Provide the (x, y) coordinate of the cell's center where the given text is located.  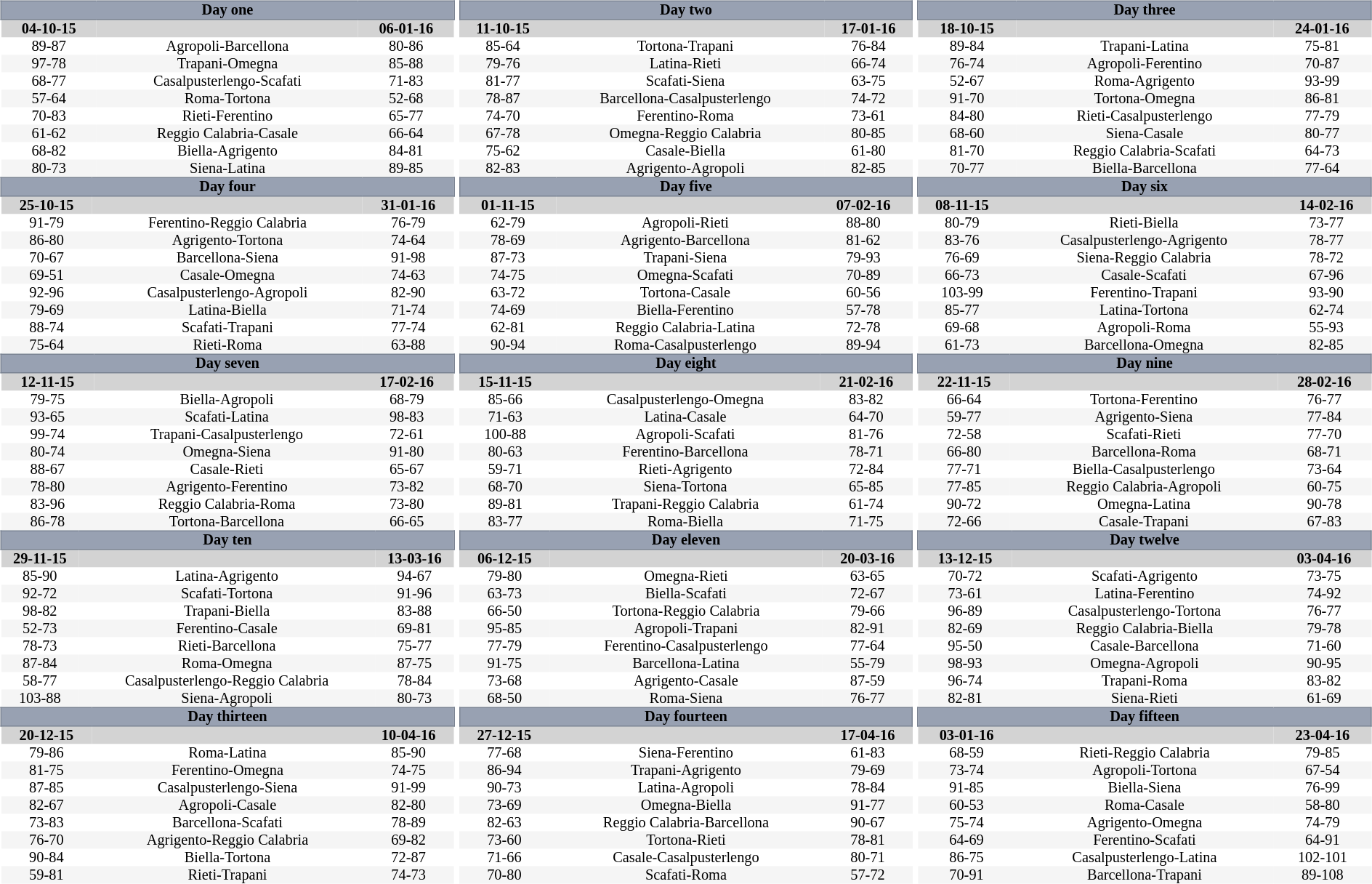
Day eight (686, 363)
84-80 (967, 116)
14-02-16 (1327, 205)
74-69 (507, 310)
Agropoli-Scafati (685, 435)
82-83 (503, 169)
Agropoli-Ferentino (1145, 64)
67-78 (503, 134)
80-86 (406, 47)
59-81 (47, 875)
71-66 (504, 858)
Roma-Agrigento (1145, 81)
Agrigento-Omegna (1145, 823)
69-81 (414, 628)
23-04-16 (1323, 736)
61-73 (962, 345)
61-74 (866, 505)
86-78 (47, 522)
82-80 (408, 805)
97-78 (49, 64)
89-84 (967, 47)
75-64 (47, 345)
73-75 (1324, 576)
Casalpusterlengo-Agrigento (1144, 240)
Casale-Rieti (227, 470)
74-79 (1323, 823)
Siena-Reggio Calabria (1144, 257)
17-02-16 (407, 382)
71-75 (866, 522)
78-71 (866, 452)
Biella-Scafati (686, 593)
Agrigento-Agropoli (685, 169)
83-76 (962, 240)
103-99 (962, 292)
60-53 (967, 805)
Casalpusterlengo-Tortona (1145, 611)
90-72 (964, 505)
Trapani-Siena (686, 257)
75-81 (1323, 47)
71-60 (1324, 646)
87-84 (39, 663)
67-54 (1323, 771)
76-74 (967, 64)
63-72 (507, 292)
Day fifteen (1145, 717)
Roma-Omegna (227, 663)
76-79 (408, 222)
Casalpusterlengo-Siena (228, 788)
01-11-15 (507, 205)
77-85 (964, 487)
Agropoli-Trapani (686, 628)
72-58 (964, 435)
Siena-Agropoli (227, 698)
89-81 (505, 505)
Ferentino-Barcellona (685, 452)
76-84 (868, 47)
52-67 (967, 81)
82-63 (504, 823)
70-80 (504, 875)
90-73 (504, 788)
Barcellona-Roma (1144, 452)
Casale-Trapani (1144, 522)
Omegna-Scafati (686, 275)
Reggio Calabria-Roma (227, 505)
Barcellona-Siena (227, 257)
Day fourteen (686, 717)
68-77 (49, 81)
92-96 (47, 292)
91-77 (868, 805)
22-11-15 (964, 382)
Tortona-Ferentino (1144, 400)
81-77 (503, 81)
79-80 (504, 576)
Siena-Tortona (685, 487)
Scafati-Agrigento (1145, 576)
74-92 (1324, 593)
85-66 (505, 400)
Scafati-Trapani (227, 327)
03-04-16 (1324, 558)
17-01-16 (868, 29)
75-77 (414, 646)
Trapani-Latina (1145, 47)
85-77 (962, 310)
Barcellona-Casalpusterlengo (685, 99)
70-67 (47, 257)
18-10-15 (967, 29)
57-72 (868, 875)
80-77 (1323, 134)
Tortona-Barcellona (227, 522)
Agrigento-Barcellona (686, 240)
65-67 (407, 470)
62-79 (507, 222)
59-71 (505, 470)
79-86 (47, 753)
Latina-Agrigento (227, 576)
Agrigento-Reggio Calabria (228, 840)
85-64 (503, 47)
95-50 (965, 646)
63-88 (408, 345)
Day seven (227, 363)
68-71 (1324, 452)
88-80 (863, 222)
91-70 (967, 99)
Reggio Calabria-Latina (686, 327)
84-81 (406, 151)
74-73 (408, 875)
Barcellona-Latina (686, 663)
Casalpusterlengo-Reggio Calabria (227, 680)
Biella-Agrigento (227, 151)
Day four (227, 187)
61-83 (868, 753)
Reggio Calabria-Biella (1145, 628)
72-78 (863, 327)
91-99 (408, 788)
68-79 (407, 400)
70-87 (1323, 64)
12-11-15 (47, 382)
88-67 (47, 470)
78-72 (1327, 257)
52-73 (39, 628)
96-89 (965, 611)
Casale-Biella (685, 151)
Latina-Biella (227, 310)
99-74 (47, 435)
72-67 (867, 593)
Day five (686, 187)
78-87 (503, 99)
69-82 (408, 840)
Agropoli-Rieti (686, 222)
91-98 (408, 257)
Day three (1145, 10)
64-69 (967, 840)
Roma-Latina (228, 753)
25-10-15 (47, 205)
82-90 (408, 292)
68-82 (49, 151)
Biella-Ferentino (686, 310)
72-87 (408, 858)
Rieti-Biella (1144, 222)
62-74 (1327, 310)
91-75 (504, 663)
Tortona-Omegna (1145, 99)
20-03-16 (867, 558)
66-74 (868, 64)
80-79 (962, 222)
68-70 (505, 487)
Day two (686, 10)
60-75 (1324, 487)
15-11-15 (505, 382)
66-50 (504, 611)
Agropoli-Tortona (1145, 771)
73-77 (1327, 222)
Day six (1145, 187)
88-74 (47, 327)
71-63 (505, 417)
Rieti-Ferentino (227, 116)
Omegna-Latina (1144, 505)
Siena-Casale (1145, 134)
Tortona-Rieti (686, 840)
Siena-Rieti (1145, 698)
66-73 (962, 275)
79-76 (503, 64)
65-77 (406, 116)
03-01-16 (967, 736)
58-80 (1323, 805)
Barcellona-Scafati (228, 823)
75-62 (503, 151)
Roma-Casale (1145, 805)
80-85 (868, 134)
Agrigento-Ferentino (227, 487)
79-66 (867, 611)
Latina-Ferentino (1145, 593)
70-72 (965, 576)
Agrigento-Siena (1144, 417)
Rieti-Barcellona (227, 646)
Casale-Scafati (1144, 275)
77-84 (1324, 417)
62-81 (507, 327)
70-83 (49, 116)
08-11-15 (962, 205)
Rieti-Trapani (228, 875)
Day thirteen (227, 717)
77-74 (408, 327)
Casalpusterlengo-Omegna (685, 400)
Roma-Casalpusterlengo (686, 345)
Day ten (227, 540)
89-94 (863, 345)
Scafati-Latina (227, 417)
Omegna-Rieti (686, 576)
58-77 (39, 680)
86-80 (47, 240)
Biella-Barcellona (1145, 169)
74-72 (868, 99)
92-72 (39, 593)
55-93 (1327, 327)
04-10-15 (49, 29)
24-01-16 (1323, 29)
Latina-Agropoli (686, 788)
Tortona-Reggio Calabria (686, 611)
93-99 (1323, 81)
86-94 (504, 771)
91-80 (407, 452)
67-83 (1324, 522)
Scafati-Roma (686, 875)
Trapani-Roma (1145, 680)
73-80 (407, 505)
13-03-16 (414, 558)
81-62 (863, 240)
20-12-15 (47, 736)
66-80 (964, 452)
75-74 (967, 823)
Day eleven (686, 540)
Roma-Siena (686, 698)
77-71 (964, 470)
10-04-16 (408, 736)
63-75 (868, 81)
91-96 (414, 593)
76-70 (47, 840)
Casale-Omegna (227, 275)
Reggio Calabria-Agropoli (1144, 487)
06-12-15 (504, 558)
67-96 (1327, 275)
90-78 (1324, 505)
82-91 (867, 628)
78-80 (47, 487)
Latina-Casale (685, 417)
Roma-Tortona (227, 99)
57-64 (49, 99)
76-69 (962, 257)
93-65 (47, 417)
Omegna-Reggio Calabria (685, 134)
Scafati-Siena (685, 81)
Ferentino-Casalpusterlengo (686, 646)
100-88 (505, 435)
68-60 (967, 134)
27-12-15 (504, 736)
Rieti-Reggio Calabria (1145, 753)
83-77 (505, 522)
78-89 (408, 823)
65-85 (866, 487)
Omegna-Biella (686, 805)
64-70 (866, 417)
Casalpusterlengo-Agropoli (227, 292)
82-67 (47, 805)
79-85 (1323, 753)
Omegna-Agropoli (1145, 663)
Rieti-Agrigento (685, 470)
Ferentino-Omegna (228, 771)
86-81 (1323, 99)
70-89 (863, 275)
Agrigento-Casale (686, 680)
78-81 (868, 840)
31-01-16 (408, 205)
59-77 (964, 417)
Casale-Casalpusterlengo (686, 858)
57-78 (863, 310)
61-69 (1324, 698)
Agropoli-Barcellona (227, 47)
28-02-16 (1324, 382)
89-85 (406, 169)
94-67 (414, 576)
91-85 (967, 788)
69-51 (47, 275)
Trapani-Biella (227, 611)
Ferentino-Reggio Calabria (227, 222)
73-64 (1324, 470)
81-70 (967, 151)
63-65 (867, 576)
17-04-16 (868, 736)
60-56 (863, 292)
55-79 (867, 663)
81-75 (47, 771)
73-82 (407, 487)
61-62 (49, 134)
70-77 (967, 169)
83-88 (414, 611)
21-02-16 (866, 382)
73-68 (504, 680)
Biella-Siena (1145, 788)
98-82 (39, 611)
Tortona-Casale (686, 292)
79-75 (47, 400)
98-83 (407, 417)
Ferentino-Roma (685, 116)
87-73 (507, 257)
61-80 (868, 151)
Day twelve (1145, 540)
83-96 (47, 505)
74-64 (408, 240)
13-12-15 (965, 558)
102-101 (1323, 858)
Agropoli-Roma (1144, 327)
Rieti-Casalpusterlengo (1145, 116)
73-60 (504, 840)
95-85 (504, 628)
Ferentino-Trapani (1144, 292)
96-74 (965, 680)
77-68 (504, 753)
Casale-Barcellona (1145, 646)
Reggio Calabria-Scafati (1145, 151)
Agropoli-Casale (228, 805)
Reggio Calabria-Casale (227, 134)
29-11-15 (39, 558)
87-75 (414, 663)
Ferentino-Scafati (1145, 840)
89-108 (1323, 875)
72-84 (866, 470)
78-69 (507, 240)
93-90 (1327, 292)
77-70 (1324, 435)
Biella-Agropoli (227, 400)
Trapani-Casalpusterlengo (227, 435)
74-63 (408, 275)
91-79 (47, 222)
81-76 (866, 435)
103-88 (39, 698)
89-87 (49, 47)
72-61 (407, 435)
79-78 (1324, 628)
73-69 (504, 805)
Scafati-Rieti (1144, 435)
71-74 (408, 310)
Biella-Tortona (228, 858)
06-01-16 (406, 29)
73-74 (967, 771)
87-85 (47, 788)
Casalpusterlengo-Scafati (227, 81)
Rieti-Roma (227, 345)
Barcellona-Trapani (1145, 875)
90-84 (47, 858)
90-95 (1324, 663)
Biella-Casalpusterlengo (1144, 470)
87-59 (867, 680)
Siena-Ferentino (686, 753)
90-94 (507, 345)
85-88 (406, 64)
Day one (227, 10)
82-81 (965, 698)
64-73 (1323, 151)
78-73 (39, 646)
Tortona-Trapani (685, 47)
72-66 (964, 522)
Ferentino-Casale (227, 628)
98-93 (965, 663)
11-10-15 (503, 29)
Agrigento-Tortona (227, 240)
Barcellona-Omegna (1144, 345)
71-83 (406, 81)
73-83 (47, 823)
Trapani-Agrigento (686, 771)
52-68 (406, 99)
Trapani-Reggio Calabria (685, 505)
79-93 (863, 257)
Omegna-Siena (227, 452)
Trapani-Omegna (227, 64)
Scafati-Tortona (227, 593)
Casalpusterlengo-Latina (1145, 858)
70-91 (967, 875)
64-91 (1323, 840)
80-74 (47, 452)
80-71 (868, 858)
Latina-Rieti (685, 64)
76-99 (1323, 788)
63-73 (504, 593)
78-77 (1327, 240)
Siena-Latina (227, 169)
07-02-16 (863, 205)
66-65 (407, 522)
Roma-Biella (685, 522)
69-68 (962, 327)
90-67 (868, 823)
Day nine (1145, 363)
80-63 (505, 452)
68-59 (967, 753)
Latina-Tortona (1144, 310)
68-50 (504, 698)
86-75 (967, 858)
82-69 (965, 628)
74-70 (503, 116)
Reggio Calabria-Barcellona (686, 823)
